Scan for the cell matching the given text and deliver its [x, y] coordinate at center. 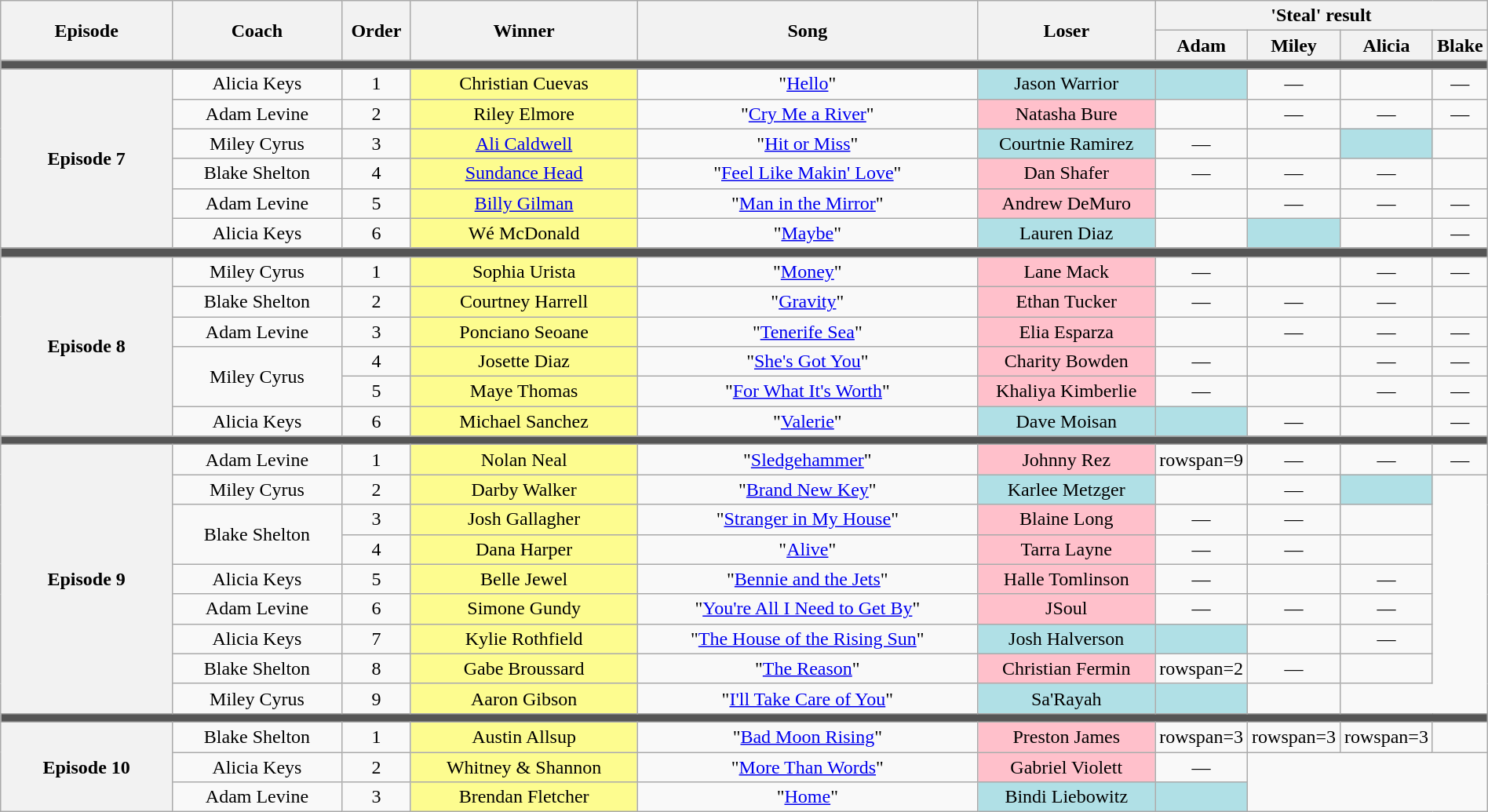
8 [376, 668]
"Cry Me a River" [808, 114]
Ali Caldwell [523, 144]
Blake [1460, 46]
JSoul [1067, 609]
Episode 9 [86, 579]
Natasha Bure [1067, 114]
Sa'Rayah [1067, 698]
"Brand New Key" [808, 490]
Halle Tomlinson [1067, 579]
"The Reason" [808, 668]
Josette Diaz [523, 362]
Dan Shafer [1067, 173]
"Valerie" [808, 421]
Miley [1294, 46]
Wé McDonald [523, 233]
Kylie Rothfield [523, 639]
Courtney Harrell [523, 301]
Simone Gundy [523, 609]
"Home" [808, 797]
Michael Sanchez [523, 421]
Dave Moisan [1067, 421]
Charity Bowden [1067, 362]
Coach [257, 31]
Karlee Metzger [1067, 490]
Andrew DeMuro [1067, 203]
Austin Allsup [523, 737]
Ponciano Seoane [523, 332]
rowspan=9 [1202, 460]
'Steal' result [1322, 16]
Aaron Gibson [523, 698]
Lauren Diaz [1067, 233]
"Money" [808, 271]
"Maybe" [808, 233]
Courtnie Ramirez [1067, 144]
Sundance Head [523, 173]
Ethan Tucker [1067, 301]
"Gravity" [808, 301]
Song [808, 31]
Christian Cuevas [523, 84]
"Sledgehammer" [808, 460]
Order [376, 31]
"Feel Like Makin' Love" [808, 173]
Sophia Urista [523, 271]
"Hit or Miss" [808, 144]
Gabe Broussard [523, 668]
Josh Halverson [1067, 639]
Johnny Rez [1067, 460]
Alicia [1386, 46]
Riley Elmore [523, 114]
Episode 8 [86, 346]
Tarra Layne [1067, 549]
"I'll Take Care of You" [808, 698]
Jason Warrior [1067, 84]
Darby Walker [523, 490]
Loser [1067, 31]
Christian Fermin [1067, 668]
"More Than Words" [808, 766]
Belle Jewel [523, 579]
"Bad Moon Rising" [808, 737]
"Stranger in My House" [808, 519]
"For What It's Worth" [808, 391]
Elia Esparza [1067, 332]
Josh Gallagher [523, 519]
rowspan=2 [1202, 668]
"Man in the Mirror" [808, 203]
"She's Got You" [808, 362]
Bindi Liebowitz [1067, 797]
Dana Harper [523, 549]
Blaine Long [1067, 519]
Episode 7 [86, 158]
Gabriel Violett [1067, 766]
"Alive" [808, 549]
"You're All I Need to Get By" [808, 609]
Maye Thomas [523, 391]
"Hello" [808, 84]
"The House of the Rising Sun" [808, 639]
Lane Mack [1067, 271]
Preston James [1067, 737]
7 [376, 639]
"Bennie and the Jets" [808, 579]
Episode 10 [86, 766]
Khaliya Kimberlie [1067, 391]
"Tenerife Sea" [808, 332]
Whitney & Shannon [523, 766]
Brendan Fletcher [523, 797]
Episode [86, 31]
Nolan Neal [523, 460]
Adam [1202, 46]
Billy Gilman [523, 203]
Winner [523, 31]
9 [376, 698]
